Identify which cell holds the provided text, then report its (x, y) central coordinate. 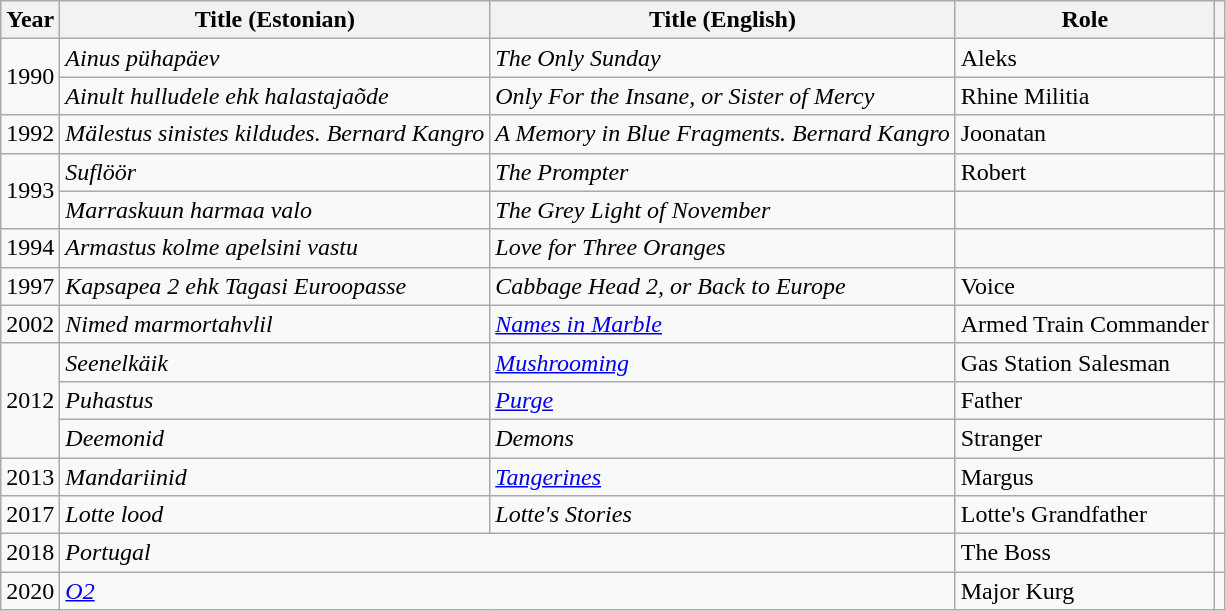
Names in Marble (722, 324)
Ainult hulludele ehk halastajaõde (275, 96)
1997 (30, 286)
2013 (30, 477)
2002 (30, 324)
Demons (722, 438)
Father (1084, 400)
Armastus kolme apelsini vastu (275, 248)
Seenelkäik (275, 362)
O2 (508, 591)
The Grey Light of November (722, 210)
Puhastus (275, 400)
Love for Three Oranges (722, 248)
Mushrooming (722, 362)
2017 (30, 515)
Gas Station Salesman (1084, 362)
Kapsapea 2 ehk Tagasi Euroopasse (275, 286)
Armed Train Commander (1084, 324)
Lotte lood (275, 515)
Rhine Militia (1084, 96)
Cabbage Head 2, or Back to Europe (722, 286)
Stranger (1084, 438)
2020 (30, 591)
Portugal (508, 553)
Tangerines (722, 477)
1992 (30, 134)
Voice (1084, 286)
Margus (1084, 477)
Mälestus sinistes kildudes. Bernard Kangro (275, 134)
Role (1084, 20)
Title (English) (722, 20)
Suflöör (275, 172)
Nimed marmortahvlil (275, 324)
Robert (1084, 172)
The Boss (1084, 553)
1993 (30, 191)
2012 (30, 400)
Mandariinid (275, 477)
Major Kurg (1084, 591)
Ainus pühapäev (275, 58)
Only For the Insane, or Sister of Mercy (722, 96)
Deemonid (275, 438)
2018 (30, 553)
Year (30, 20)
The Only Sunday (722, 58)
Purge (722, 400)
A Memory in Blue Fragments. Bernard Kangro (722, 134)
1994 (30, 248)
1990 (30, 77)
The Prompter (722, 172)
Aleks (1084, 58)
Joonatan (1084, 134)
Marraskuun harmaa valo (275, 210)
Lotte's Grandfather (1084, 515)
Lotte's Stories (722, 515)
Title (Estonian) (275, 20)
